Extract the [x, y] coordinate from the center of the cell holding the provided text.  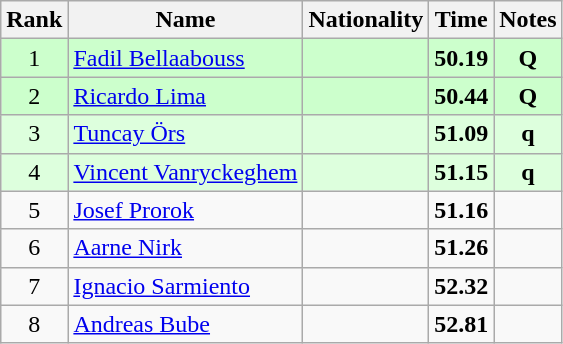
52.32 [462, 286]
Ricardo Lima [186, 96]
5 [34, 210]
3 [34, 134]
2 [34, 96]
Nationality [366, 20]
50.44 [462, 96]
Vincent Vanryckeghem [186, 172]
Josef Prorok [186, 210]
Aarne Nirk [186, 248]
Fadil Bellaabouss [186, 58]
7 [34, 286]
Name [186, 20]
Time [462, 20]
51.09 [462, 134]
6 [34, 248]
Ignacio Sarmiento [186, 286]
Notes [528, 20]
51.15 [462, 172]
8 [34, 324]
Rank [34, 20]
Tuncay Örs [186, 134]
52.81 [462, 324]
Andreas Bube [186, 324]
51.26 [462, 248]
51.16 [462, 210]
50.19 [462, 58]
4 [34, 172]
1 [34, 58]
